Search for the cell housing the specified text and yield its [x, y] center coordinate. 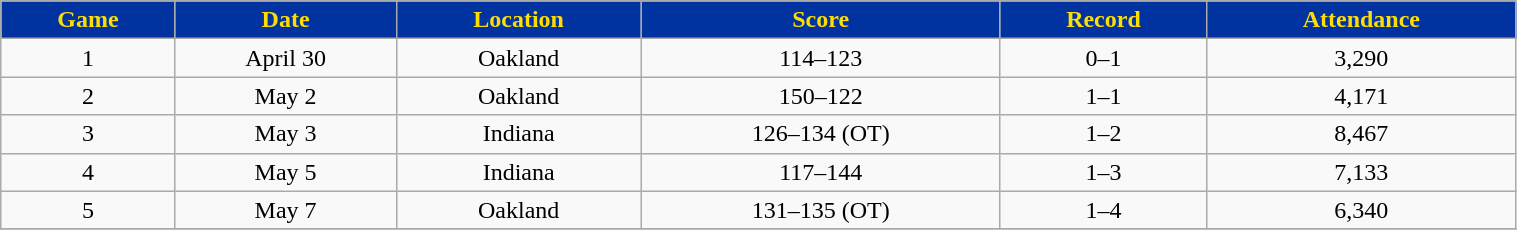
2 [88, 96]
May 7 [286, 210]
5 [88, 210]
Record [1103, 20]
131–135 (OT) [820, 210]
150–122 [820, 96]
3,290 [1362, 58]
April 30 [286, 58]
May 3 [286, 134]
6,340 [1362, 210]
Score [820, 20]
Location [518, 20]
Game [88, 20]
4 [88, 172]
7,133 [1362, 172]
114–123 [820, 58]
3 [88, 134]
May 5 [286, 172]
1–4 [1103, 210]
May 2 [286, 96]
1–1 [1103, 96]
Attendance [1362, 20]
Date [286, 20]
117–144 [820, 172]
8,467 [1362, 134]
1 [88, 58]
4,171 [1362, 96]
126–134 (OT) [820, 134]
1–2 [1103, 134]
0–1 [1103, 58]
1–3 [1103, 172]
